Identify which cell holds the provided text, then report its (X, Y) central coordinate. 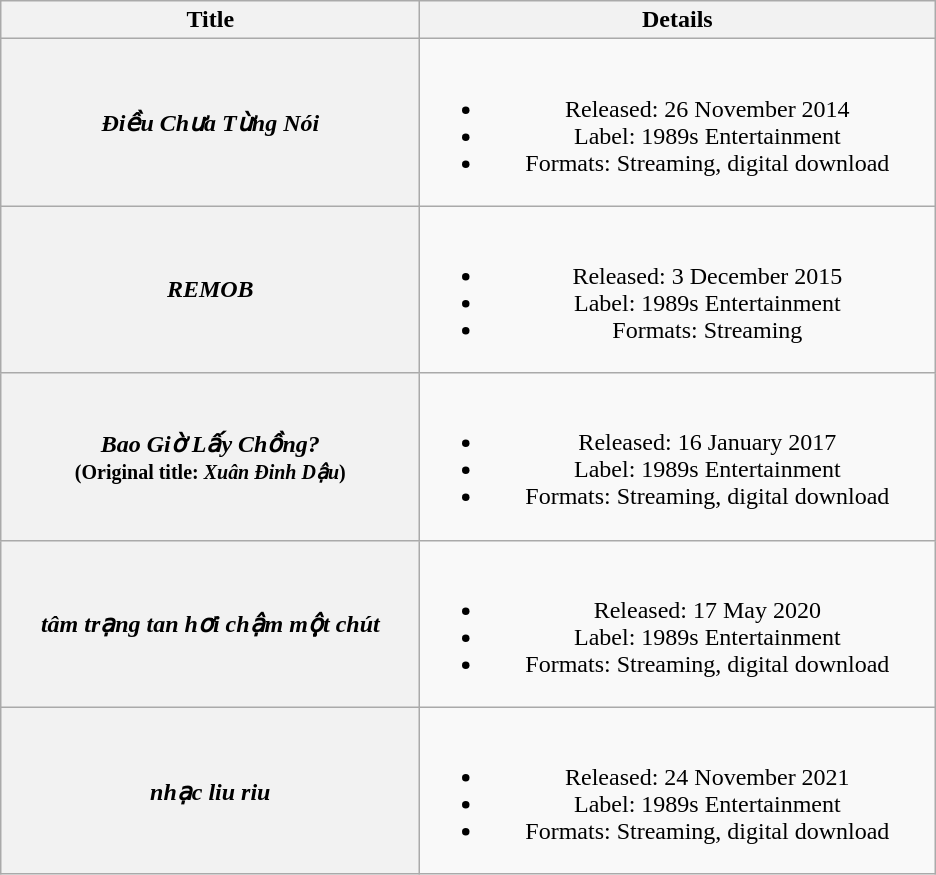
Title (210, 20)
Released: 3 December 2015Label: 1989s EntertainmentFormats: Streaming (678, 290)
REMOB (210, 290)
Released: 24 November 2021Label: 1989s EntertainmentFormats: Streaming, digital download (678, 790)
Bao Giờ Lấy Chồng?(Original title: Xuân Đinh Dậu) (210, 456)
Released: 17 May 2020Label: 1989s EntertainmentFormats: Streaming, digital download (678, 624)
Điều Chưa Từng Nói (210, 122)
nhạc liu riu (210, 790)
Details (678, 20)
Released: 26 November 2014Label: 1989s EntertainmentFormats: Streaming, digital download (678, 122)
tâm trạng tan hơi chậm một chút (210, 624)
Released: 16 January 2017Label: 1989s EntertainmentFormats: Streaming, digital download (678, 456)
